Detect which cell encompasses the target text, then output its (x, y) center coordinate. 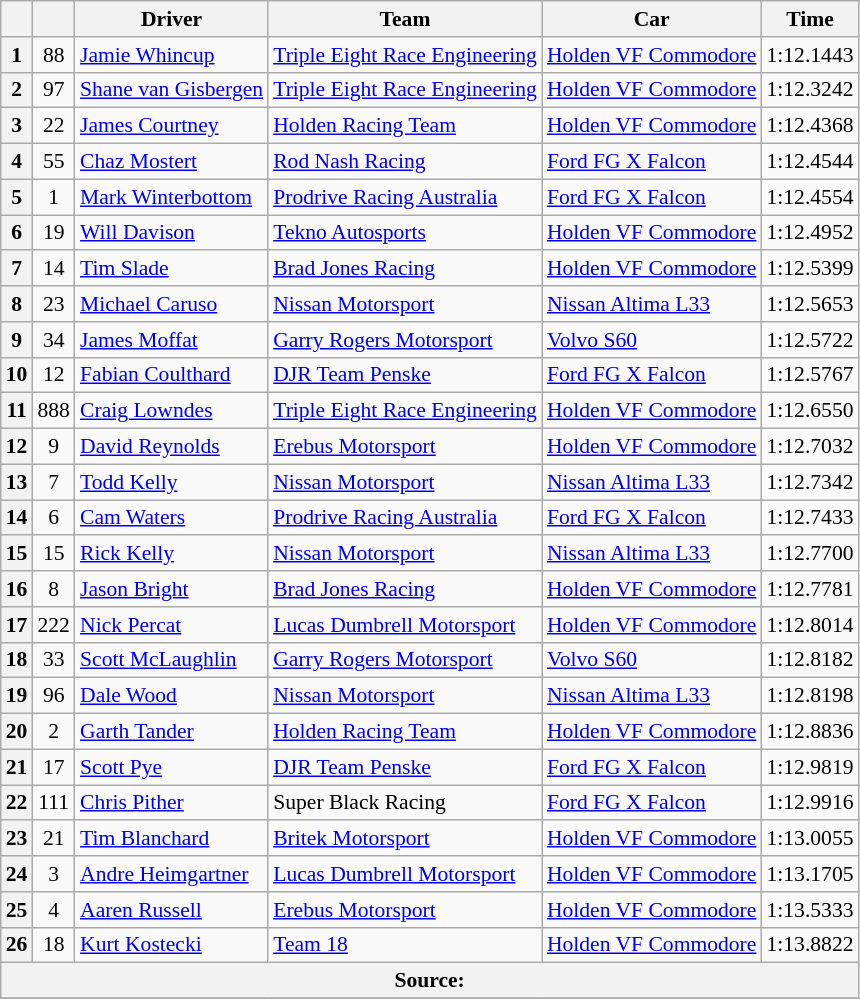
55 (54, 162)
David Reynolds (172, 447)
1:13.5333 (810, 910)
88 (54, 55)
1:12.3242 (810, 90)
1:12.1443 (810, 55)
Tekno Autosports (405, 233)
Jamie Whincup (172, 55)
1:12.7700 (810, 554)
Craig Lowndes (172, 411)
1:12.8198 (810, 696)
888 (54, 411)
1:12.4544 (810, 162)
16 (17, 589)
1:12.5399 (810, 269)
1:12.8014 (810, 625)
1:12.8182 (810, 660)
1:12.4368 (810, 126)
Garth Tander (172, 732)
Will Davison (172, 233)
5 (17, 197)
Rod Nash Racing (405, 162)
Team 18 (405, 945)
Kurt Kostecki (172, 945)
Scott McLaughlin (172, 660)
Dale Wood (172, 696)
1:12.7342 (810, 482)
222 (54, 625)
Britek Motorsport (405, 839)
1:13.8822 (810, 945)
James Moffat (172, 340)
10 (17, 375)
Source: (430, 981)
11 (17, 411)
13 (17, 482)
97 (54, 90)
1:12.4554 (810, 197)
1:12.7781 (810, 589)
Jason Bright (172, 589)
Tim Blanchard (172, 839)
Scott Pye (172, 767)
Team (405, 19)
1:12.9819 (810, 767)
33 (54, 660)
25 (17, 910)
34 (54, 340)
20 (17, 732)
1:12.5722 (810, 340)
1:12.7433 (810, 518)
Nick Percat (172, 625)
1:13.0055 (810, 839)
Driver (172, 19)
Rick Kelly (172, 554)
111 (54, 803)
Super Black Racing (405, 803)
1:12.7032 (810, 447)
1:12.9916 (810, 803)
Todd Kelly (172, 482)
Chaz Mostert (172, 162)
1:12.6550 (810, 411)
1:12.8836 (810, 732)
Car (652, 19)
Fabian Coulthard (172, 375)
96 (54, 696)
1:12.5767 (810, 375)
Cam Waters (172, 518)
Andre Heimgartner (172, 874)
Michael Caruso (172, 304)
Mark Winterbottom (172, 197)
Shane van Gisbergen (172, 90)
Chris Pither (172, 803)
James Courtney (172, 126)
24 (17, 874)
26 (17, 945)
Aaren Russell (172, 910)
1:12.4952 (810, 233)
Time (810, 19)
1:12.5653 (810, 304)
1:13.1705 (810, 874)
Tim Slade (172, 269)
